Determine the (x, y) coordinate at the center of the cell enclosing the given text.  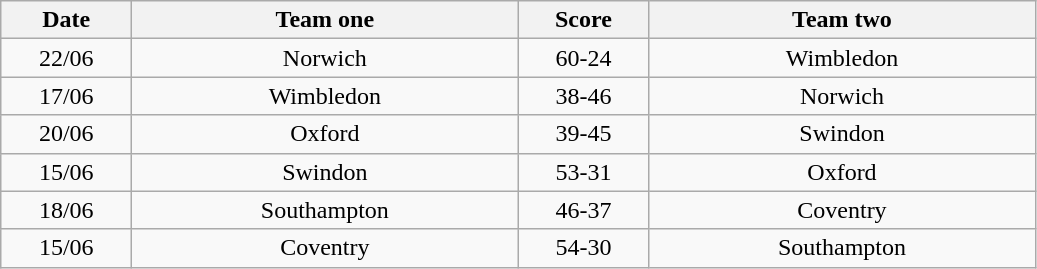
Team one (325, 20)
22/06 (66, 58)
46-37 (584, 210)
Date (66, 20)
39-45 (584, 134)
Team two (842, 20)
60-24 (584, 58)
53-31 (584, 172)
38-46 (584, 96)
Score (584, 20)
54-30 (584, 248)
17/06 (66, 96)
20/06 (66, 134)
18/06 (66, 210)
